Locate the cell with the specified text and output its (X, Y) center coordinate. 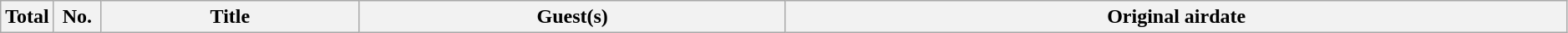
Title (230, 17)
Original airdate (1176, 17)
No. (77, 17)
Guest(s) (572, 17)
Total (28, 17)
